For the text-containing cell, return its midpoint in (X, Y) coordinate format. 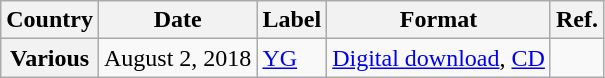
August 2, 2018 (177, 58)
YG (292, 58)
Date (177, 20)
Digital download, CD (439, 58)
Various (50, 58)
Country (50, 20)
Label (292, 20)
Ref. (576, 20)
Format (439, 20)
